Detect which cell encompasses the target text, then output its (X, Y) center coordinate. 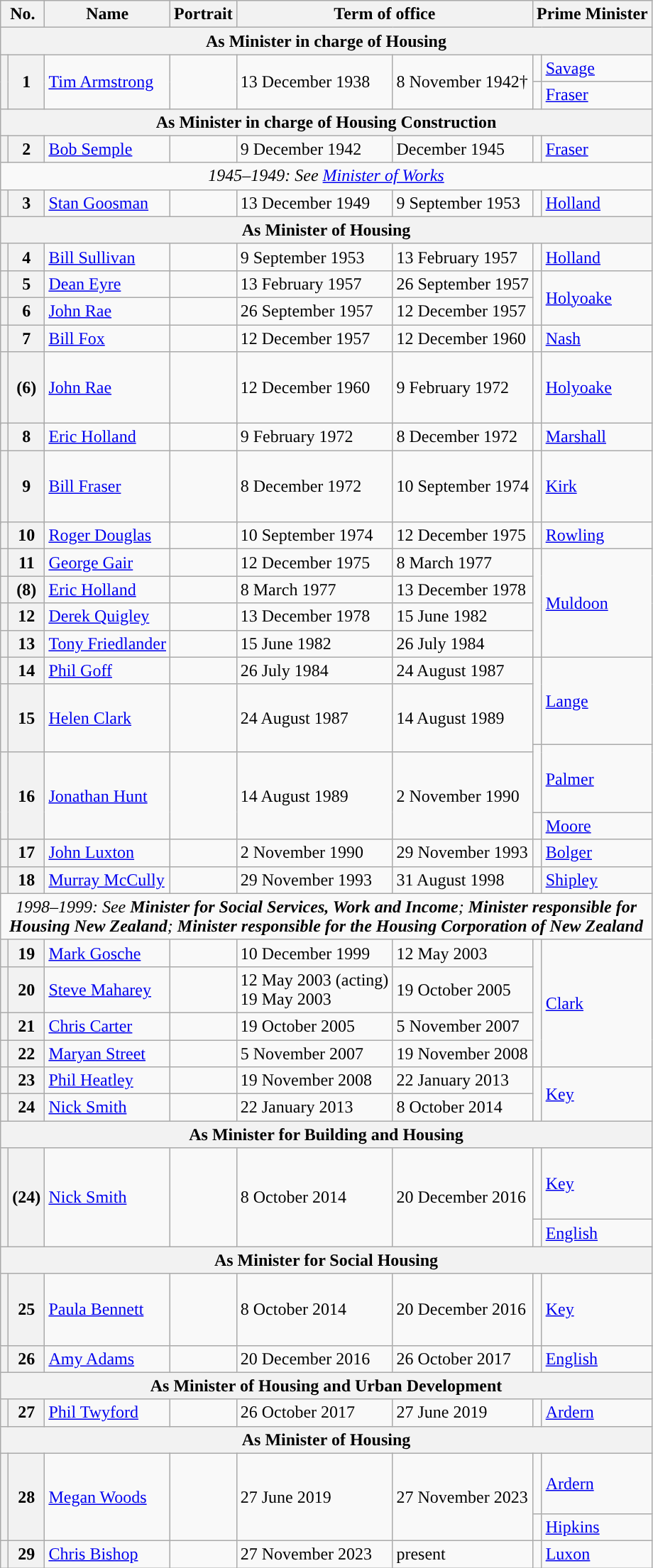
2 (27, 149)
1945–1949: See Minister of Works (326, 176)
As Minister in charge of Housing Construction (326, 122)
Megan Woods (108, 1497)
December 1945 (463, 149)
Rowling (596, 536)
18 (27, 880)
Name (108, 14)
1 (27, 82)
21 (27, 1026)
10 December 1999 (314, 953)
29 (27, 1555)
Bill Fox (108, 338)
9 (27, 487)
25 (27, 1310)
Phil Goff (108, 670)
Paula Bennett (108, 1310)
13 December 1938 (314, 82)
12 (27, 617)
Chris Carter (108, 1026)
Prime Minister (593, 14)
Tim Armstrong (108, 82)
Bill Fraser (108, 487)
Bill Sullivan (108, 257)
8 (27, 437)
Savage (596, 68)
(6) (27, 387)
Shipley (596, 880)
Palmer (596, 778)
24 (27, 1108)
28 (27, 1497)
As Minister for Social Housing (326, 1260)
Moore (596, 826)
Steve Maharey (108, 989)
Amy Adams (108, 1359)
14 (27, 670)
(8) (27, 590)
Roger Douglas (108, 536)
27 (27, 1413)
No. (23, 14)
Derek Quigley (108, 617)
(24) (27, 1198)
19 (27, 953)
Bolger (596, 853)
12 May 2003 (463, 953)
Hipkins (596, 1528)
22 (27, 1054)
Maryan Street (108, 1054)
Clark (596, 1003)
Luxon (596, 1555)
Muldoon (596, 603)
George Gair (108, 563)
As Minister in charge of Housing (326, 41)
13 (27, 644)
Bob Semple (108, 149)
4 (27, 257)
Tony Friedlander (108, 644)
16 (27, 796)
Stan Goosman (108, 203)
Phil Heatley (108, 1081)
7 (27, 338)
Portrait (204, 14)
10 (27, 536)
26 (27, 1359)
15 (27, 718)
Mark Gosche (108, 953)
As Minister of Housing and Urban Development (326, 1386)
Term of office (385, 14)
Marshall (596, 437)
11 (27, 563)
Phil Twyford (108, 1413)
Jonathan Hunt (108, 796)
12 May 2003 (acting)19 May 2003 (314, 989)
5 (27, 284)
13 December 1949 (314, 203)
Kirk (596, 487)
3 (27, 203)
Murray McCully (108, 880)
6 (27, 311)
Chris Bishop (108, 1555)
Lange (596, 701)
9 December 1942 (314, 149)
8 November 1942† (463, 82)
17 (27, 853)
Dean Eyre (108, 284)
31 August 1998 (463, 880)
20 (27, 989)
present (463, 1555)
Helen Clark (108, 718)
As Minister for Building and Housing (326, 1134)
John Luxton (108, 853)
23 (27, 1081)
Nash (596, 338)
